Determine the [x, y] coordinate at the center of the cell enclosing the given text.  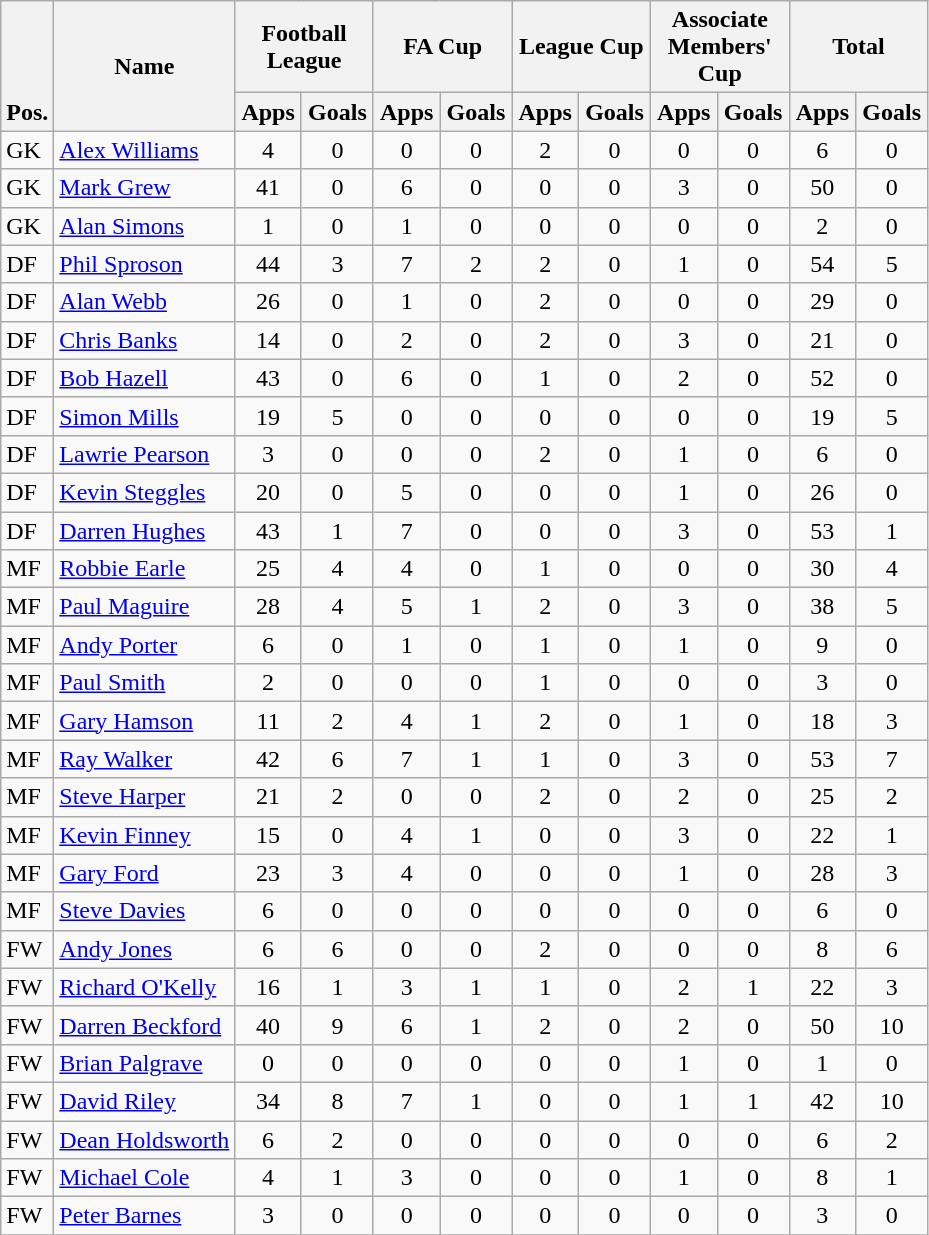
Gary Ford [144, 873]
Simon Mills [144, 416]
Total [858, 47]
Brian Palgrave [144, 1063]
Bob Hazell [144, 378]
52 [822, 378]
14 [268, 340]
Steve Harper [144, 797]
15 [268, 835]
Alan Webb [144, 302]
League Cup [582, 47]
18 [822, 721]
Mark Grew [144, 188]
38 [822, 607]
34 [268, 1101]
Peter Barnes [144, 1216]
Andy Porter [144, 645]
54 [822, 264]
Richard O'Kelly [144, 987]
30 [822, 569]
Alex Williams [144, 150]
41 [268, 188]
Football League [304, 47]
Kevin Steggles [144, 492]
Michael Cole [144, 1178]
Darren Beckford [144, 1025]
Phil Sproson [144, 264]
Darren Hughes [144, 531]
Chris Banks [144, 340]
40 [268, 1025]
Alan Simons [144, 226]
Name [144, 66]
Steve Davies [144, 911]
FA Cup [442, 47]
16 [268, 987]
29 [822, 302]
Dean Holdsworth [144, 1139]
Paul Smith [144, 683]
Robbie Earle [144, 569]
Gary Hamson [144, 721]
Paul Maguire [144, 607]
20 [268, 492]
Kevin Finney [144, 835]
Ray Walker [144, 759]
Associate Members' Cup [720, 47]
Lawrie Pearson [144, 454]
11 [268, 721]
Andy Jones [144, 949]
Pos. [28, 66]
23 [268, 873]
44 [268, 264]
David Riley [144, 1101]
